Return [X, Y] of the center of cell containing provided text 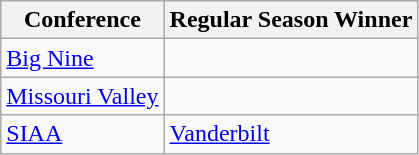
Big Nine [82, 58]
Regular Season Winner [291, 20]
SIAA [82, 134]
Missouri Valley [82, 96]
Conference [82, 20]
Vanderbilt [291, 134]
